Determine the [X, Y] coordinate at the center of the cell enclosing the given text.  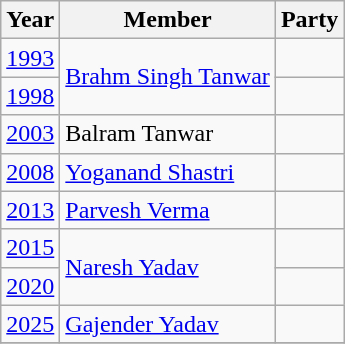
Party [309, 20]
2013 [30, 210]
Year [30, 20]
Yoganand Shastri [168, 172]
2015 [30, 248]
Gajender Yadav [168, 324]
Member [168, 20]
2003 [30, 134]
Balram Tanwar [168, 134]
2025 [30, 324]
Brahm Singh Tanwar [168, 77]
1993 [30, 58]
Parvesh Verma [168, 210]
1998 [30, 96]
Naresh Yadav [168, 267]
2020 [30, 286]
2008 [30, 172]
